Search for the cell housing the specified text and yield its [X, Y] center coordinate. 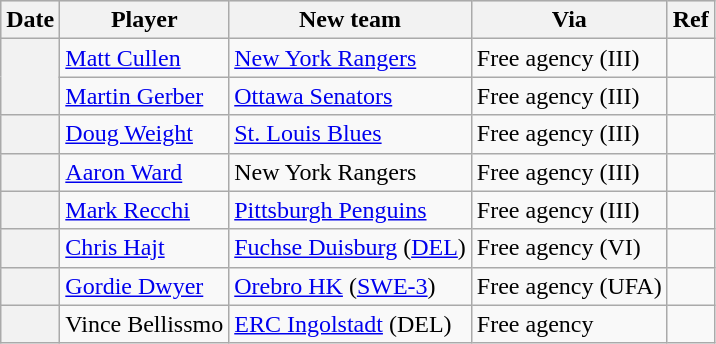
Free agency (VI) [569, 248]
Aaron Ward [144, 172]
Fuchse Duisburg (DEL) [350, 248]
ERC Ingolstadt (DEL) [350, 324]
Gordie Dwyer [144, 286]
St. Louis Blues [350, 134]
Matt Cullen [144, 58]
Orebro HK (SWE-3) [350, 286]
Ref [690, 20]
Doug Weight [144, 134]
Mark Recchi [144, 210]
Free agency (UFA) [569, 286]
Player [144, 20]
Via [569, 20]
Vince Bellissmo [144, 324]
Free agency [569, 324]
New team [350, 20]
Date [30, 20]
Pittsburgh Penguins [350, 210]
Chris Hajt [144, 248]
Martin Gerber [144, 96]
Ottawa Senators [350, 96]
